Find where the given text appears and provide that cell's center as (X, Y) coordinate. 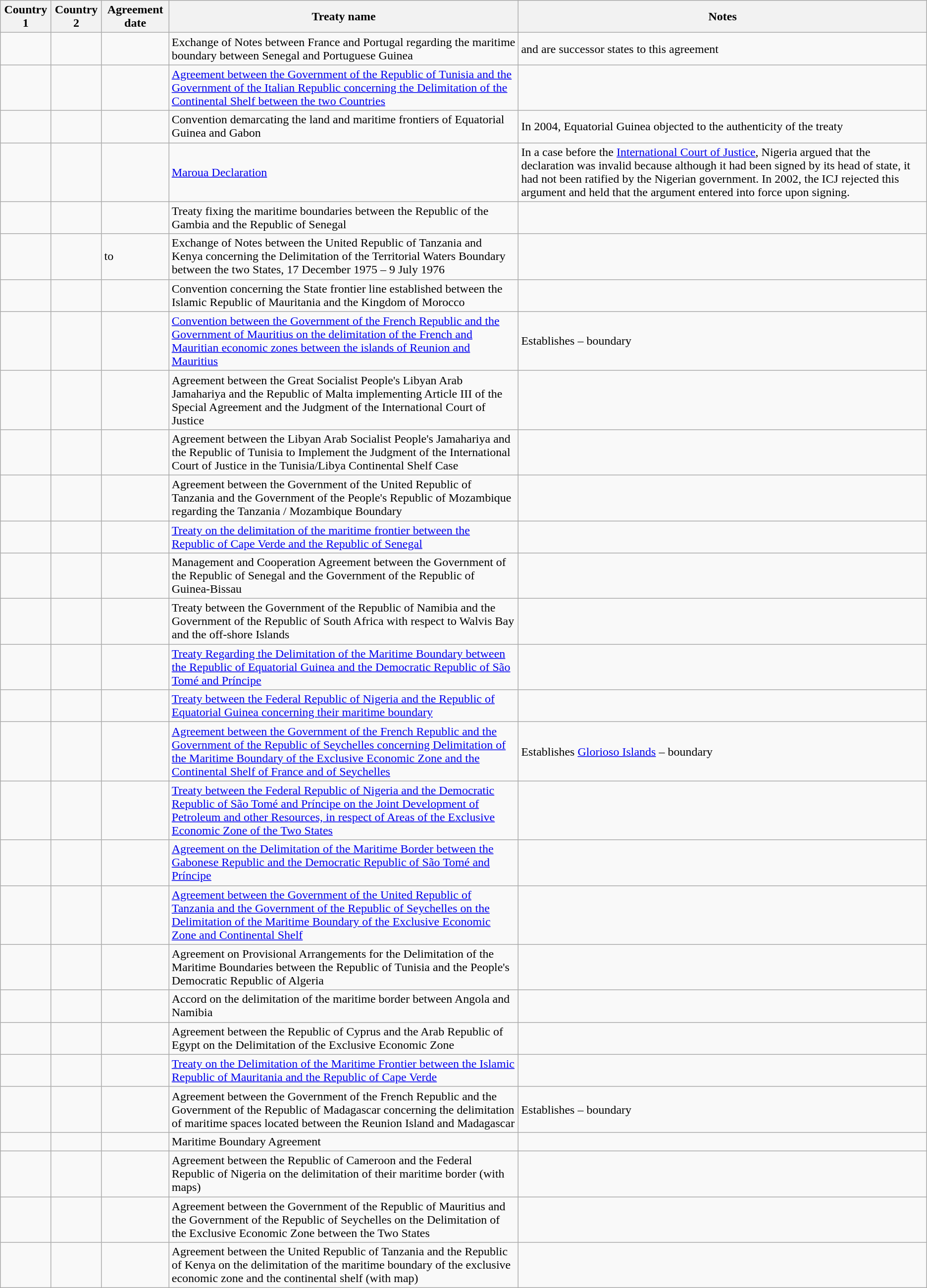
Accord on the delimitation of the maritime border between Angola and Namibia (344, 1006)
Maritime Boundary Agreement (344, 1141)
Management and Cooperation Agreement between the Government of the Republic of Senegal and the Government of the Republic of Guinea-Bissau (344, 576)
Treaty on the Delimitation of the Maritime Frontier between the Islamic Republic of Mauritania and the Republic of Cape Verde (344, 1071)
Treaty between the Federal Republic of Nigeria and the Republic of Equatorial Guinea concerning their maritime boundary (344, 706)
Convention demarcating the land and maritime frontiers of Equatorial Guinea and Gabon (344, 127)
Treaty name (344, 17)
Exchange of Notes between France and Portugal regarding the maritime boundary between Senegal and Portuguese Guinea (344, 49)
Notes (722, 17)
and are successor states to this agreement (722, 49)
Agreement date (135, 17)
Agreement between the Republic of Cyprus and the Arab Republic of Egypt on the Delimitation of the Exclusive Economic Zone (344, 1038)
to (135, 257)
Establishes Glorioso Islands – boundary (722, 752)
Treaty on the delimitation of the maritime frontier between the Republic of Cape Verde and the Republic of Senegal (344, 537)
Agreement between the Republic of Cameroon and the Federal Republic of Nigeria on the delimitation of their maritime border (with maps) (344, 1174)
Treaty fixing the maritime boundaries between the Republic of the Gambia and the Republic of Senegal (344, 218)
Country 2 (76, 17)
Agreement on the Delimitation of the Maritime Border between the Gabonese Republic and the Democratic Republic of São Tomé and Príncipe (344, 863)
Convention concerning the State frontier line established between the Islamic Republic of Mauritania and the Kingdom of Morocco (344, 295)
Maroua Declaration (344, 172)
In 2004, Equatorial Guinea objected to the authenticity of the treaty (722, 127)
Country 1 (26, 17)
